From the cell containing the given text, extract its center point as (X, Y) coordinate. 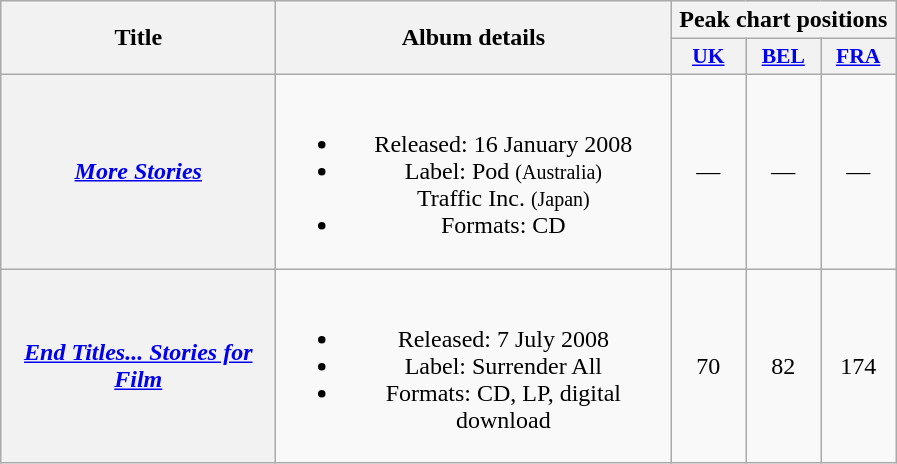
FRA (858, 57)
Peak chart positions (784, 20)
End Titles... Stories for Film (138, 365)
Released: 7 July 2008Label: Surrender AllFormats: CD, LP, digital download (474, 365)
More Stories (138, 171)
Album details (474, 38)
174 (858, 365)
Title (138, 38)
BEL (784, 57)
Released: 16 January 2008Label: Pod (Australia)Traffic Inc. (Japan)Formats: CD (474, 171)
70 (708, 365)
82 (784, 365)
UK (708, 57)
